Find where the given text appears and provide that cell's center as [X, Y] coordinate. 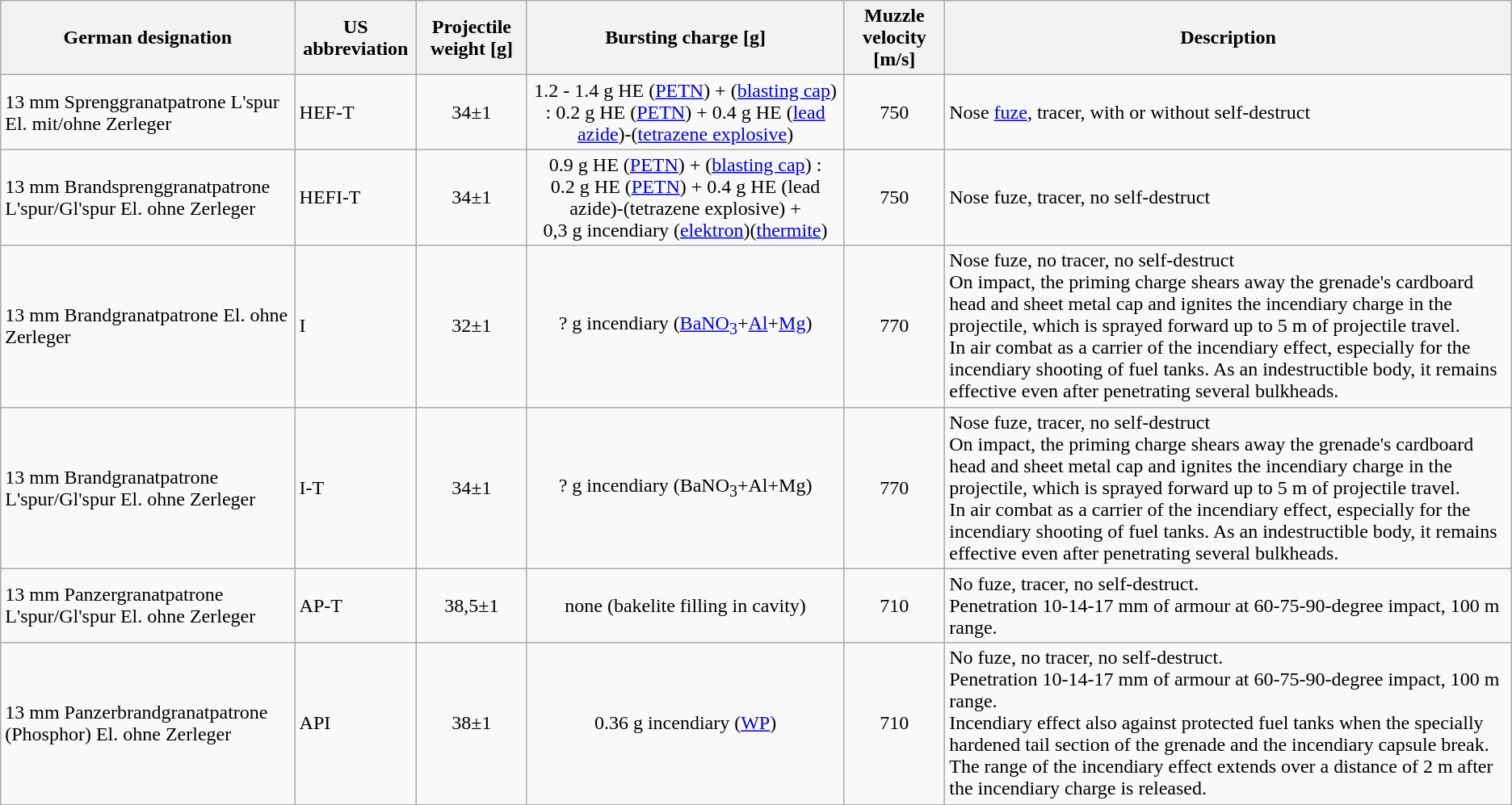
US abbreviation [355, 38]
0.9 g HE (PETN) + (blasting cap) : 0.2 g HE (PETN) + 0.4 g HE (lead azide)-(tetrazene explosive) + 0,3 g incendiary (elektron)(thermite) [685, 197]
1.2 - 1.4 g HE (PETN) + (blasting cap) : 0.2 g HE (PETN) + 0.4 g HE (lead azide)-(tetrazene explosive) [685, 112]
32±1 [472, 326]
Muzzle velocity [m/s] [895, 38]
Bursting charge [g] [685, 38]
13 mm Brandsprenggranatpatrone L'spur/Gl'spur El. ohne Zerleger [148, 197]
13 mm Brandgranatpatrone L'spur/Gl'spur El. ohne Zerleger [148, 488]
AP-T [355, 606]
German designation [148, 38]
Nose fuze, tracer, no self-destruct [1228, 197]
13 mm Brandgranatpatrone El. ohne Zerleger [148, 326]
HEF-T [355, 112]
13 mm Panzerbrandgranatpatrone (Phosphor) El. ohne Zerleger [148, 723]
No fuze, tracer, no self-destruct.Penetration 10-14-17 mm of armour at 60-75-90-degree impact, 100 m range. [1228, 606]
API [355, 723]
I-T [355, 488]
13 mm Sprenggranatpatrone L'spur El. mit/ohne Zerleger [148, 112]
Projectile weight [g] [472, 38]
13 mm Panzergranatpatrone L'spur/Gl'spur El. ohne Zerleger [148, 606]
none (bakelite filling in cavity) [685, 606]
0.36 g incendiary (WP) [685, 723]
HEFI-T [355, 197]
Description [1228, 38]
I [355, 326]
38,5±1 [472, 606]
Nose fuze, tracer, with or without self-destruct [1228, 112]
38±1 [472, 723]
